Find where the given text appears and provide that cell's center as (x, y) coordinate. 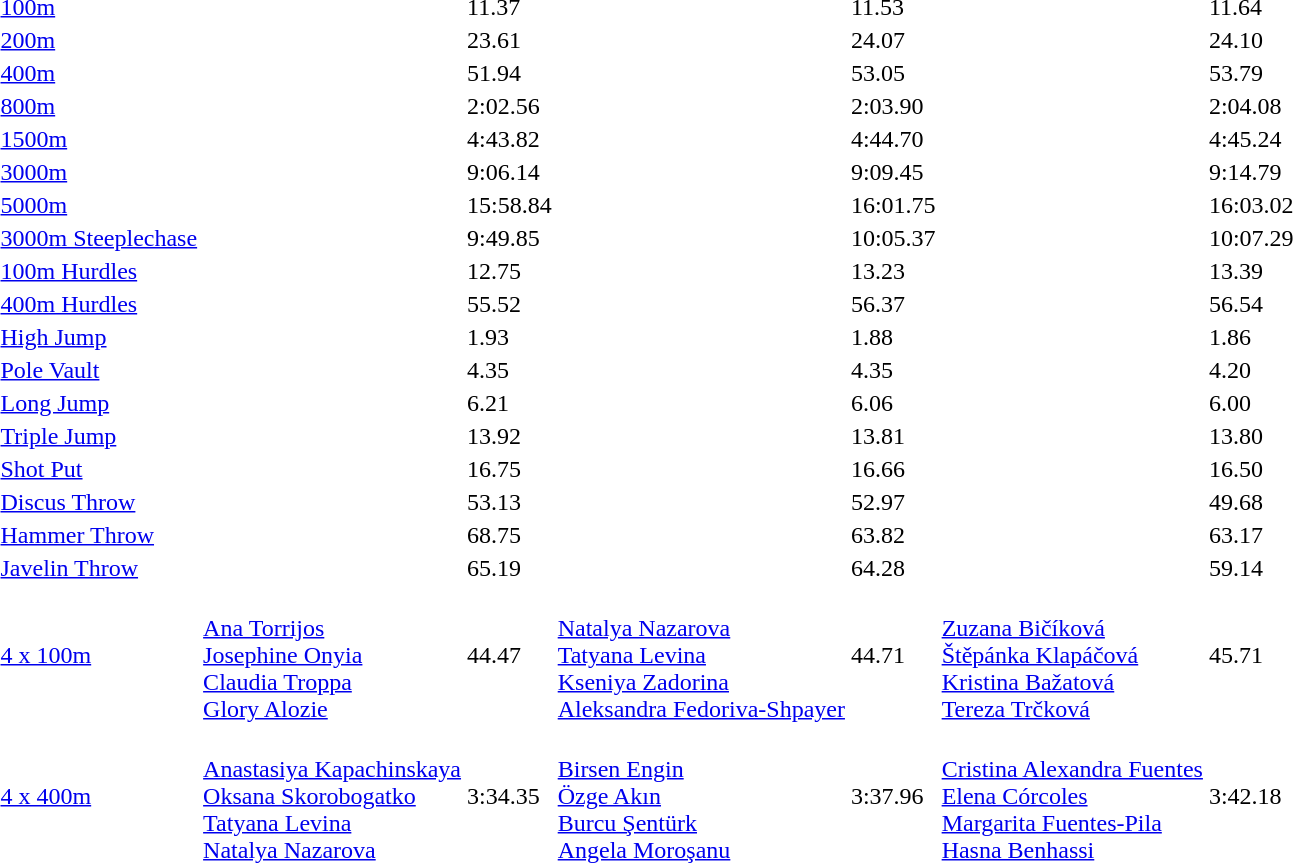
1.88 (893, 337)
68.75 (510, 535)
9:06.14 (510, 172)
Natalya NazarovaTatyana LevinaKseniya ZadorinaAleksandra Fedoriva-Shpayer (701, 655)
15:58.84 (510, 205)
6.06 (893, 403)
13.23 (893, 271)
24.07 (893, 40)
9:09.45 (893, 172)
13.92 (510, 436)
52.97 (893, 502)
55.52 (510, 304)
12.75 (510, 271)
Ana TorrijosJosephine OnyiaClaudia TroppaGlory Alozie (332, 655)
51.94 (510, 73)
2:02.56 (510, 106)
44.47 (510, 655)
53.05 (893, 73)
16.75 (510, 469)
16.66 (893, 469)
10:05.37 (893, 238)
44.71 (893, 655)
65.19 (510, 568)
13.81 (893, 436)
23.61 (510, 40)
4:43.82 (510, 139)
16:01.75 (893, 205)
9:49.85 (510, 238)
4:44.70 (893, 139)
1.93 (510, 337)
6.21 (510, 403)
2:03.90 (893, 106)
53.13 (510, 502)
56.37 (893, 304)
64.28 (893, 568)
Zuzana BičíkováŠtěpánka KlapáčováKristina BažatováTereza Trčková (1072, 655)
63.82 (893, 535)
